Capture the cell that displays the provided text and extract its [X, Y] central coordinate. 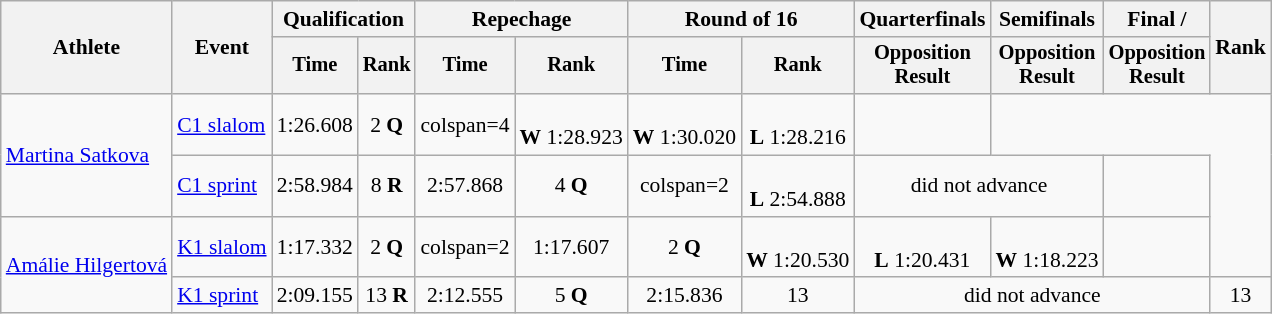
1:17.607 [572, 248]
Martina Satkova [86, 155]
4 Q [572, 186]
2:09.155 [315, 296]
K1 slalom [222, 248]
8 R [387, 186]
Quarterfinals [922, 19]
2:58.984 [315, 186]
Round of 16 [742, 19]
Semifinals [1046, 19]
Final / [1158, 19]
1:17.332 [315, 248]
L 1:28.216 [798, 124]
2:15.836 [684, 296]
K1 sprint [222, 296]
W 1:28.923 [572, 124]
2:12.555 [464, 296]
1:26.608 [315, 124]
Repechage [521, 19]
colspan=4 [464, 124]
W 1:20.530 [798, 248]
Amálie Hilgertová [86, 266]
13 R [387, 296]
Event [222, 48]
2:57.868 [464, 186]
Qualification [344, 19]
Athlete [86, 48]
C1 sprint [222, 186]
C1 slalom [222, 124]
L 1:20.431 [922, 248]
W 1:18.223 [1046, 248]
L 2:54.888 [798, 186]
W 1:30.020 [684, 124]
5 Q [572, 296]
